Scan for the cell matching the given text and deliver its (x, y) coordinate at center. 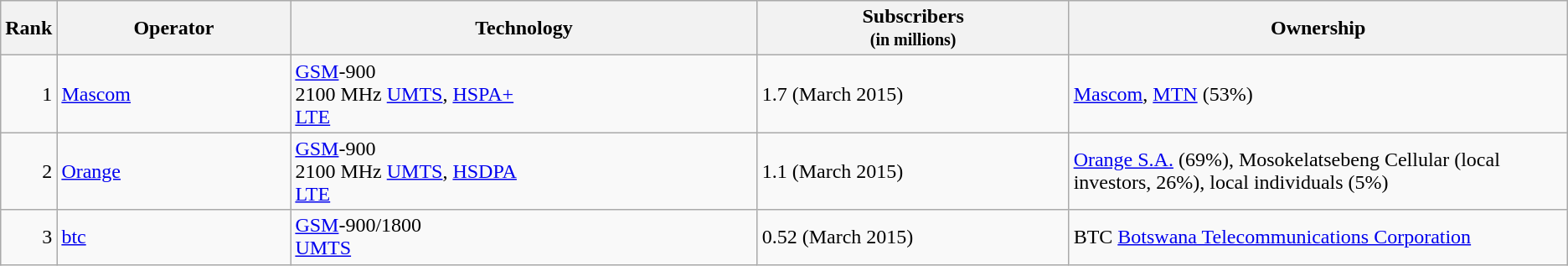
GSM-9002100 MHz UMTS, HSPA+LTE (524, 94)
Orange (174, 171)
GSM-900/1800UMTS (524, 237)
Technology (524, 29)
GSM-9002100 MHz UMTS, HSDPALTE (524, 171)
Mascom (174, 94)
Orange S.A. (69%), Mosokelatsebeng Cellular (local investors, 26%), local individuals (5%) (1318, 171)
Ownership (1318, 29)
Subscribers(in millions) (913, 29)
1.1 (March 2015) (913, 171)
1 (28, 94)
0.52 (March 2015) (913, 237)
Mascom, MTN (53%) (1318, 94)
2 (28, 171)
Operator (174, 29)
3 (28, 237)
1.7 (March 2015) (913, 94)
Rank (28, 29)
btc (174, 237)
BTC Botswana Telecommunications Corporation (1318, 237)
